Detect which cell encompasses the target text, then output its [X, Y] center coordinate. 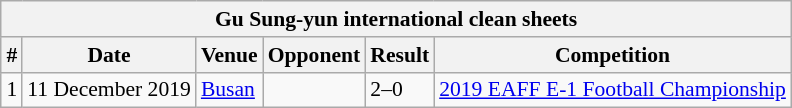
Competition [612, 55]
Date [109, 55]
Venue [230, 55]
Opponent [314, 55]
2019 EAFF E-1 Football Championship [612, 90]
2–0 [400, 90]
Busan [230, 90]
11 December 2019 [109, 90]
# [12, 55]
Gu Sung-yun international clean sheets [396, 19]
1 [12, 90]
Result [400, 55]
